For the text-containing cell, return its midpoint in [X, Y] coordinate format. 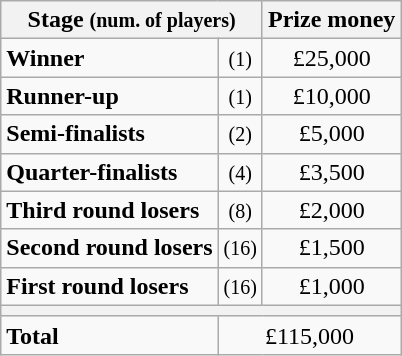
Stage (num. of players) [132, 20]
£10,000 [331, 96]
Runner-up [110, 96]
£115,000 [310, 335]
Winner [110, 58]
(8) [240, 210]
Prize money [331, 20]
£5,000 [331, 134]
First round losers [110, 286]
£1,000 [331, 286]
£3,500 [331, 172]
£2,000 [331, 210]
Quarter-finalists [110, 172]
Total [110, 335]
Second round losers [110, 248]
£25,000 [331, 58]
(4) [240, 172]
Semi-finalists [110, 134]
£1,500 [331, 248]
Third round losers [110, 210]
(2) [240, 134]
